Provide the [X, Y] coordinate of the cell's center where the given text is located.  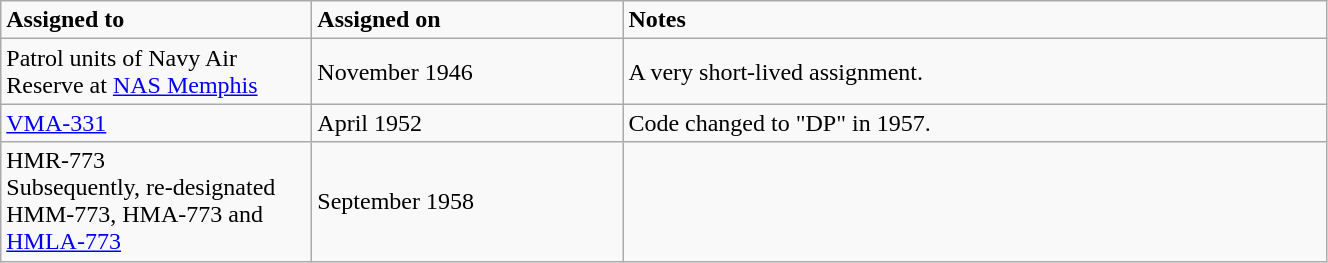
Assigned to [156, 20]
A very short-lived assignment. [975, 72]
Patrol units of Navy Air Reserve at NAS Memphis [156, 72]
April 1952 [468, 123]
November 1946 [468, 72]
VMA-331 [156, 123]
Notes [975, 20]
Assigned on [468, 20]
Code changed to "DP" in 1957. [975, 123]
September 1958 [468, 202]
HMR-773Subsequently, re-designated HMM-773, HMA-773 and HMLA-773 [156, 202]
